Determine the (X, Y) coordinate at the center of the cell enclosing the given text.  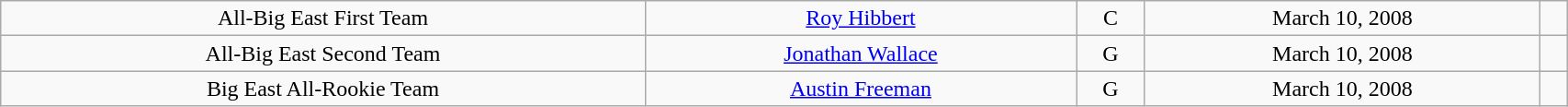
Big East All-Rookie Team (323, 89)
Roy Hibbert (860, 18)
All-Big East First Team (323, 18)
Austin Freeman (860, 89)
Jonathan Wallace (860, 53)
C (1111, 18)
All-Big East Second Team (323, 53)
